Search for the cell housing the specified text and yield its [x, y] center coordinate. 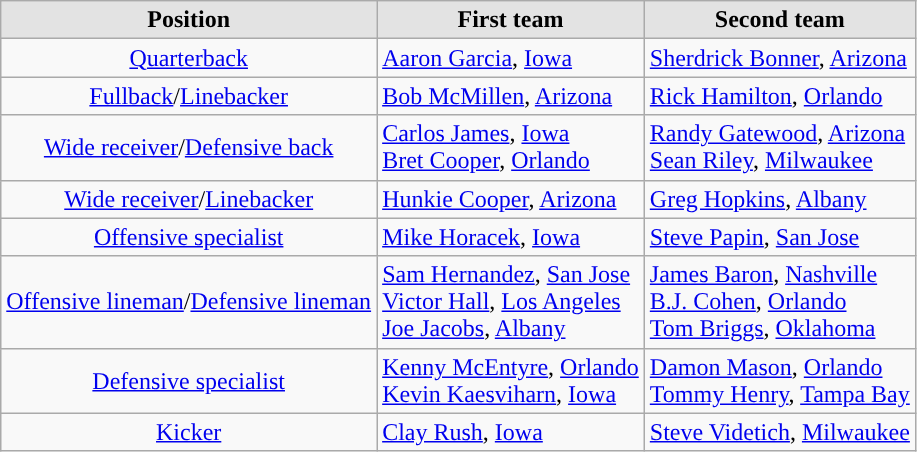
Randy Gatewood, ArizonaSean Riley, Milwaukee [780, 148]
Bob McMillen, Arizona [511, 96]
Mike Horacek, Iowa [511, 237]
Wide receiver/Linebacker [189, 199]
Clay Rush, Iowa [511, 432]
Sherdrick Bonner, Arizona [780, 58]
Carlos James, IowaBret Cooper, Orlando [511, 148]
Sam Hernandez, San JoseVictor Hall, Los AngelesJoe Jacobs, Albany [511, 302]
Quarterback [189, 58]
Wide receiver/Defensive back [189, 148]
Damon Mason, OrlandoTommy Henry, Tampa Bay [780, 380]
Offensive lineman/Defensive lineman [189, 302]
Hunkie Cooper, Arizona [511, 199]
Position [189, 20]
Offensive specialist [189, 237]
Rick Hamilton, Orlando [780, 96]
Greg Hopkins, Albany [780, 199]
Fullback/Linebacker [189, 96]
Aaron Garcia, Iowa [511, 58]
Second team [780, 20]
Kicker [189, 432]
Kenny McEntyre, OrlandoKevin Kaesviharn, Iowa [511, 380]
First team [511, 20]
Steve Videtich, Milwaukee [780, 432]
Steve Papin, San Jose [780, 237]
Defensive specialist [189, 380]
James Baron, NashvilleB.J. Cohen, OrlandoTom Briggs, Oklahoma [780, 302]
